Return (x, y) of the center of cell containing provided text 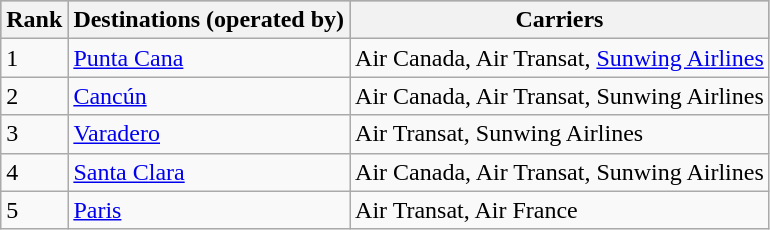
Air Transat, Sunwing Airlines (560, 134)
Air Transat, Air France (560, 210)
Destinations (operated by) (209, 20)
2 (34, 96)
Varadero (209, 134)
Carriers (560, 20)
Paris (209, 210)
Rank (34, 20)
4 (34, 172)
1 (34, 58)
Santa Clara (209, 172)
3 (34, 134)
Punta Cana (209, 58)
Cancún (209, 96)
5 (34, 210)
